Extract the (X, Y) coordinate from the center of the cell holding the provided text.  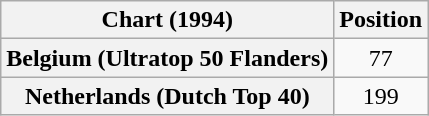
Position (381, 20)
Chart (1994) (168, 20)
77 (381, 58)
199 (381, 96)
Netherlands (Dutch Top 40) (168, 96)
Belgium (Ultratop 50 Flanders) (168, 58)
